Scan for the cell matching the given text and deliver its (X, Y) coordinate at center. 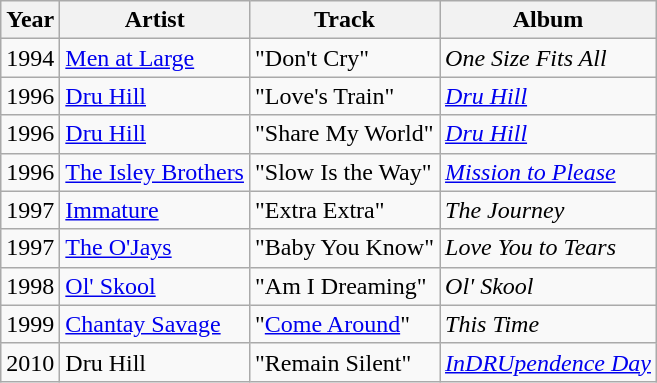
Immature (155, 210)
1994 (30, 58)
The Isley Brothers (155, 172)
1998 (30, 286)
Love You to Tears (548, 248)
"Come Around" (344, 324)
"Don't Cry" (344, 58)
"Am I Dreaming" (344, 286)
"Love's Train" (344, 96)
Chantay Savage (155, 324)
"Slow Is the Way" (344, 172)
The Journey (548, 210)
"Extra Extra" (344, 210)
Year (30, 20)
InDRUpendence Day (548, 362)
Artist (155, 20)
"Remain Silent" (344, 362)
Mission to Please (548, 172)
"Baby You Know" (344, 248)
2010 (30, 362)
This Time (548, 324)
1999 (30, 324)
One Size Fits All (548, 58)
The O'Jays (155, 248)
Men at Large (155, 58)
Track (344, 20)
Album (548, 20)
"Share My World" (344, 134)
